From the cell containing the given text, extract its center point as (x, y) coordinate. 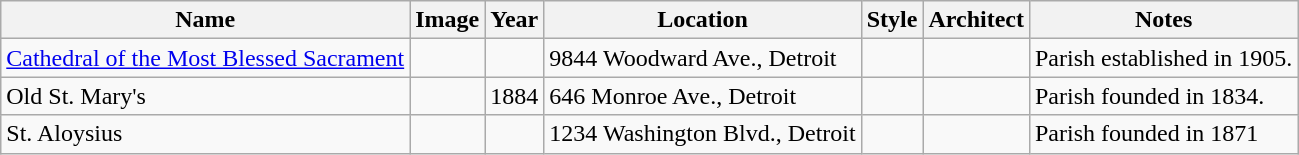
Cathedral of the Most Blessed Sacrament (206, 58)
Style (892, 20)
Parish founded in 1834. (1163, 96)
9844 Woodward Ave., Detroit (702, 58)
Image (448, 20)
Notes (1163, 20)
Parish founded in 1871 (1163, 134)
1234 Washington Blvd., Detroit (702, 134)
Old St. Mary's (206, 96)
St. Aloysius (206, 134)
Name (206, 20)
Parish established in 1905. (1163, 58)
Location (702, 20)
Architect (976, 20)
Year (514, 20)
1884 (514, 96)
646 Monroe Ave., Detroit (702, 96)
